Identify which cell holds the provided text, then report its (x, y) central coordinate. 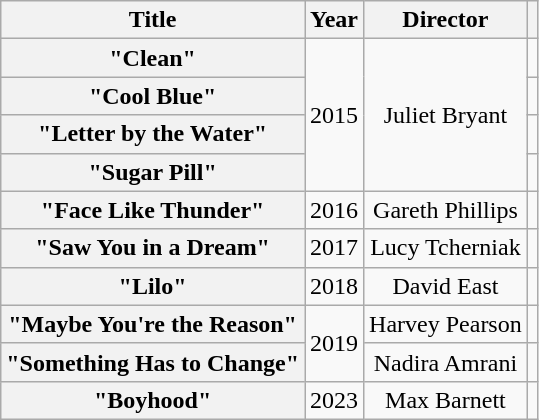
Max Barnett (446, 400)
"Something Has to Change" (153, 362)
"Sugar Pill" (153, 172)
"Clean" (153, 58)
Gareth Phillips (446, 210)
"Lilo" (153, 286)
2016 (334, 210)
Harvey Pearson (446, 324)
2015 (334, 115)
"Letter by the Water" (153, 134)
Juliet Bryant (446, 115)
Director (446, 20)
Lucy Tcherniak (446, 248)
2019 (334, 343)
2017 (334, 248)
"Boyhood" (153, 400)
"Saw You in a Dream" (153, 248)
2018 (334, 286)
Title (153, 20)
Year (334, 20)
"Face Like Thunder" (153, 210)
"Cool Blue" (153, 96)
"Maybe You're the Reason" (153, 324)
David East (446, 286)
Nadira Amrani (446, 362)
2023 (334, 400)
